Extract the [X, Y] coordinate from the center of the cell holding the provided text.  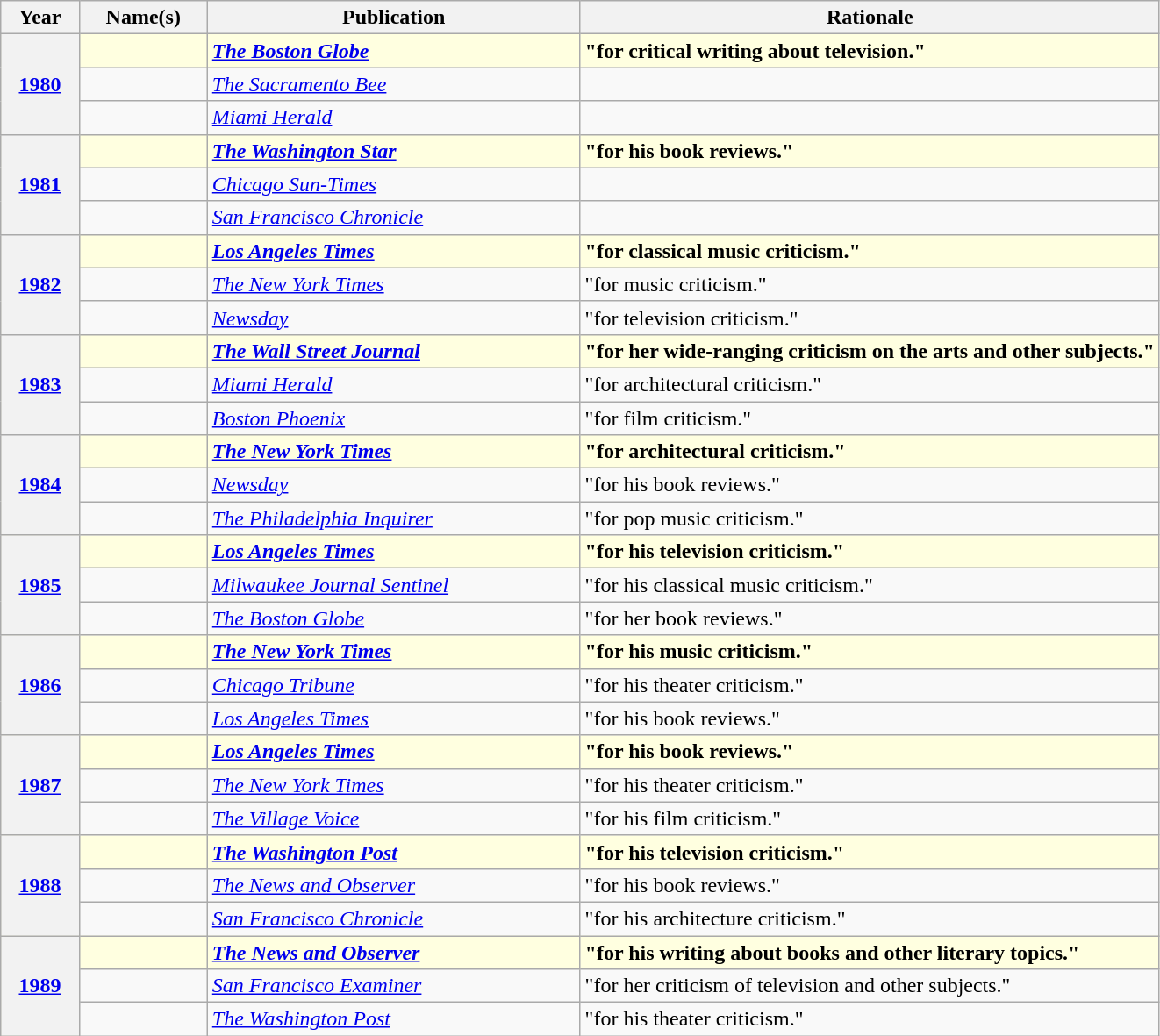
"for his film criticism." [870, 818]
Year [40, 18]
Name(s) [143, 18]
1987 [40, 785]
Publication [393, 18]
"for film criticism." [870, 418]
1982 [40, 284]
Milwaukee Journal Sentinel [393, 585]
1989 [40, 985]
1980 [40, 84]
The Philadelphia Inquirer [393, 518]
"for music criticism." [870, 284]
1985 [40, 585]
Boston Phoenix [393, 418]
The Village Voice [393, 818]
1986 [40, 685]
"for her wide-ranging criticism on the arts and other subjects." [870, 351]
"for classical music criticism." [870, 251]
1984 [40, 485]
Rationale [870, 18]
Chicago Sun-Times [393, 184]
San Francisco Examiner [393, 986]
The Wall Street Journal [393, 351]
"for television criticism." [870, 318]
"for his architecture criticism." [870, 918]
"for his music criticism." [870, 652]
"for her criticism of television and other subjects." [870, 986]
"for his writing about books and other literary topics." [870, 952]
Chicago Tribune [393, 685]
"for critical writing about television." [870, 51]
The Washington Star [393, 151]
"for pop music criticism." [870, 518]
The Sacramento Bee [393, 84]
1981 [40, 184]
"for her book reviews." [870, 618]
1983 [40, 384]
"for his classical music criticism." [870, 585]
1988 [40, 885]
